Return the (x, y) coordinate for the center point of the cell that contains the specified text.  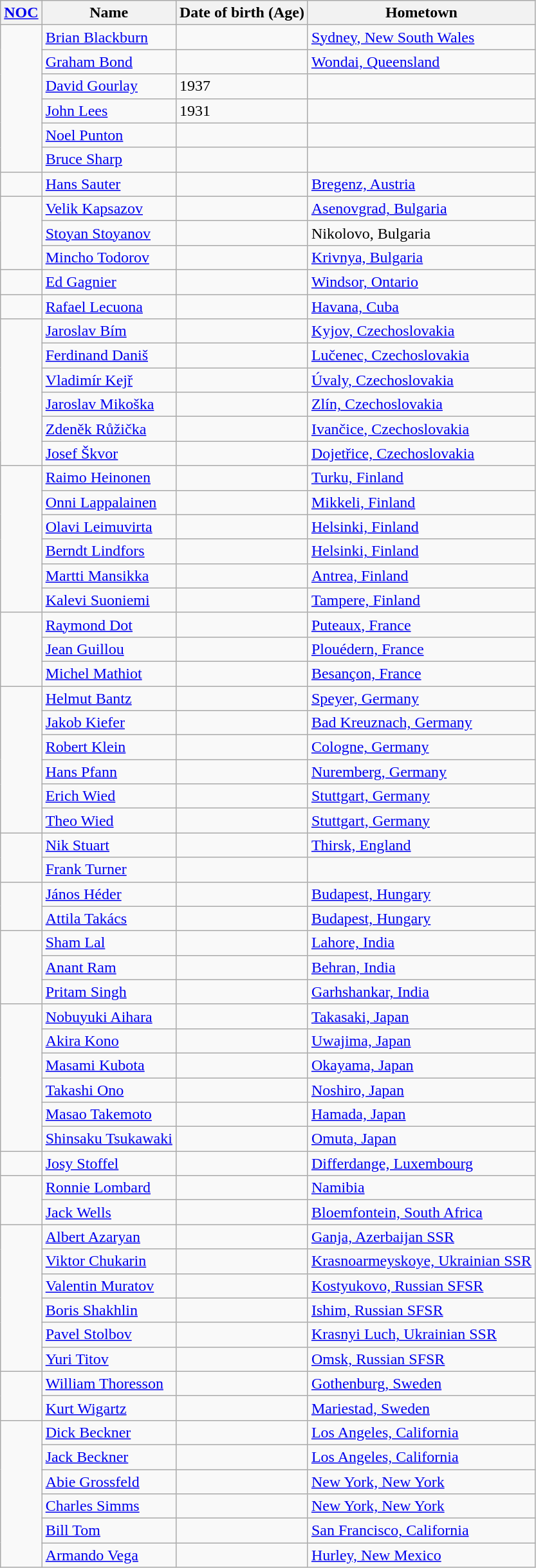
Helmut Bantz (109, 698)
Úvaly, Czechoslovakia (421, 380)
Ferdinand Daniš (109, 356)
Bloemfontein, South Africa (421, 1212)
Theo Wied (109, 821)
Takasaki, Japan (421, 1016)
Martti Mansikka (109, 576)
Valentin Muratov (109, 1286)
Akira Kono (109, 1041)
Kurt Wigartz (109, 1408)
Omsk, Russian SFSR (421, 1359)
Armando Vega (109, 1555)
Nik Stuart (109, 845)
Masami Kubota (109, 1065)
Lučenec, Czechoslovakia (421, 356)
Frank Turner (109, 870)
Nobuyuki Aihara (109, 1016)
Namibia (421, 1188)
Thirsk, England (421, 845)
Ganja, Azerbaijan SSR (421, 1237)
Takashi Ono (109, 1090)
1937 (242, 86)
David Gourlay (109, 86)
Abie Grossfeld (109, 1481)
Josy Stoffel (109, 1163)
William Thoresson (109, 1383)
Zlín, Czechoslovakia (421, 405)
Krasnyi Luch, Ukrainian SSR (421, 1335)
Okayama, Japan (421, 1065)
Antrea, Finland (421, 576)
Windsor, Ontario (421, 282)
Jack Beckner (109, 1457)
Mariestad, Sweden (421, 1408)
Jaroslav Bím (109, 331)
Raymond Dot (109, 624)
Ronnie Lombard (109, 1188)
Anant Ram (109, 967)
Bill Tom (109, 1531)
Albert Azaryan (109, 1237)
Raimo Heinonen (109, 478)
Krasnoarmeyskoye, Ukrainian SSR (421, 1261)
Dojetřice, Czechoslovakia (421, 453)
Kalevi Suoniemi (109, 600)
Hans Sauter (109, 184)
Behran, India (421, 967)
Jakob Kiefer (109, 723)
Jaroslav Mikoška (109, 405)
Dick Beckner (109, 1432)
Hurley, New Mexico (421, 1555)
Nikolovo, Bulgaria (421, 233)
Omuta, Japan (421, 1139)
Graham Bond (109, 62)
Kyjov, Czechoslovakia (421, 331)
Krivnya, Bulgaria (421, 257)
Noel Punton (109, 135)
Viktor Chukarin (109, 1261)
Jack Wells (109, 1212)
Charles Simms (109, 1506)
San Francisco, California (421, 1531)
Sham Lal (109, 943)
Differdange, Luxembourg (421, 1163)
1931 (242, 111)
Jean Guillou (109, 649)
Bruce Sharp (109, 160)
Pritam Singh (109, 992)
Berndt Lindfors (109, 551)
Lahore, India (421, 943)
Brian Blackburn (109, 37)
Rafael Lecuona (109, 307)
NOC (21, 13)
Name (109, 13)
Sydney, New South Wales (421, 37)
Wondai, Queensland (421, 62)
Mikkeli, Finland (421, 502)
Asenovgrad, Bulgaria (421, 208)
Gothenburg, Sweden (421, 1383)
Masao Takemoto (109, 1115)
Ishim, Russian SFSR (421, 1310)
János Héder (109, 894)
Olavi Leimuvirta (109, 527)
Michel Mathiot (109, 673)
Zdeněk Růžička (109, 429)
Hamada, Japan (421, 1115)
Noshiro, Japan (421, 1090)
Puteaux, France (421, 624)
Attila Takács (109, 918)
Cologne, Germany (421, 747)
Yuri Titov (109, 1359)
Tampere, Finland (421, 600)
Kostyukovo, Russian SFSR (421, 1286)
Stoyan Stoyanov (109, 233)
Shinsaku Tsukawaki (109, 1139)
Date of birth (Age) (242, 13)
Hometown (421, 13)
Onni Lappalainen (109, 502)
Speyer, Germany (421, 698)
Velik Kapsazov (109, 208)
Nuremberg, Germany (421, 772)
Vladimír Kejř (109, 380)
Hans Pfann (109, 772)
Garhshankar, India (421, 992)
Bregenz, Austria (421, 184)
Besançon, France (421, 673)
Uwajima, Japan (421, 1041)
Erich Wied (109, 796)
Ivančice, Czechoslovakia (421, 429)
Plouédern, France (421, 649)
Josef Škvor (109, 453)
Ed Gagnier (109, 282)
Pavel Stolbov (109, 1335)
Robert Klein (109, 747)
Mincho Todorov (109, 257)
Turku, Finland (421, 478)
Havana, Cuba (421, 307)
John Lees (109, 111)
Bad Kreuznach, Germany (421, 723)
Boris Shakhlin (109, 1310)
